Pinpoint the cell where the given text exists, returning its [x, y] midpoint coordinate. 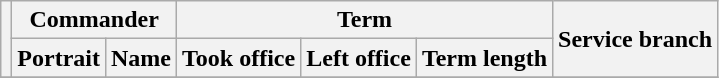
Left office [359, 58]
Commander [94, 20]
Service branch [636, 39]
Name [140, 58]
Term length [484, 58]
Term [365, 20]
Portrait [59, 58]
Took office [239, 58]
